Return (x, y) of the center of cell containing provided text 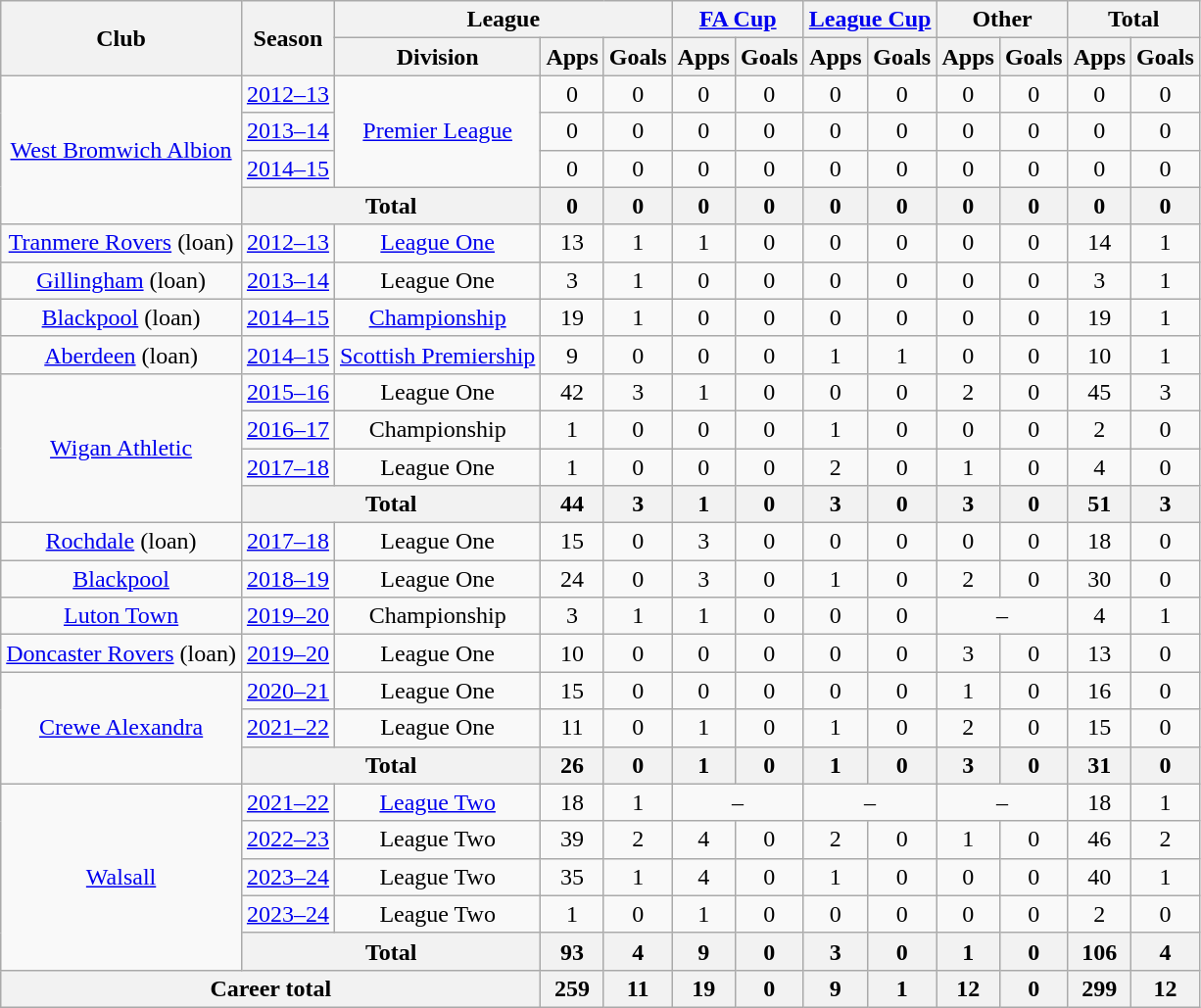
35 (572, 877)
Walsall (121, 877)
Blackpool (121, 579)
Scottish Premiership (437, 355)
Blackpool (loan) (121, 317)
2018–19 (288, 579)
39 (572, 840)
14 (1099, 243)
Tranmere Rovers (loan) (121, 243)
259 (572, 988)
Premier League (437, 131)
Career total (270, 988)
Rochdale (loan) (121, 542)
Other (1002, 20)
40 (1099, 877)
Season (288, 38)
Wigan Athletic (121, 448)
42 (572, 392)
299 (1099, 988)
Luton Town (121, 616)
2015–16 (288, 392)
West Bromwich Albion (121, 150)
League (504, 20)
93 (572, 951)
30 (1099, 579)
Doncaster Rovers (loan) (121, 653)
31 (1099, 765)
League Cup (870, 20)
16 (1099, 691)
Club (121, 38)
51 (1099, 504)
44 (572, 504)
46 (1099, 840)
2022–23 (288, 840)
24 (572, 579)
Gillingham (loan) (121, 280)
106 (1099, 951)
45 (1099, 392)
Crewe Alexandra (121, 728)
FA Cup (738, 20)
2020–21 (288, 691)
Aberdeen (loan) (121, 355)
Division (437, 57)
26 (572, 765)
2016–17 (288, 429)
